Output the [X, Y] coordinate of the center of the cell containing the given text.  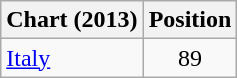
Chart (2013) [72, 20]
Italy [72, 58]
Position [190, 20]
89 [190, 58]
